Pinpoint the cell where the given text exists, returning its [x, y] midpoint coordinate. 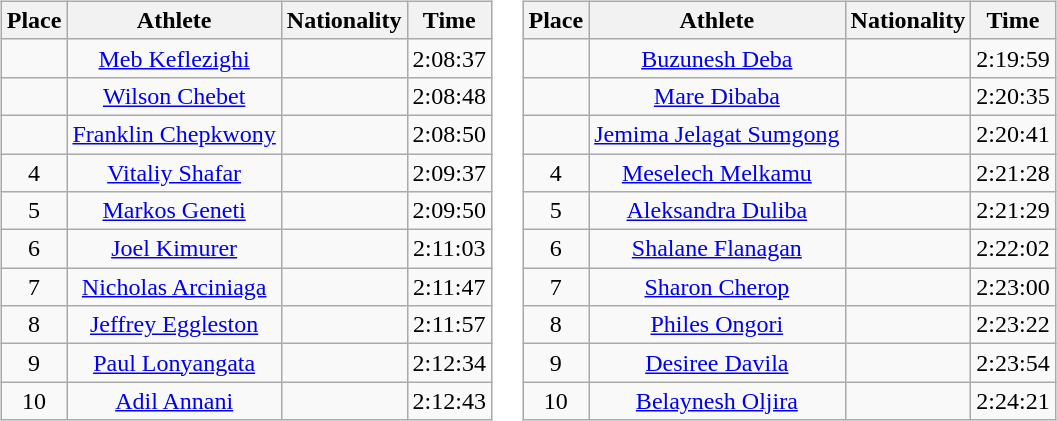
Belaynesh Oljira [717, 401]
2:12:43 [449, 401]
2:22:02 [1013, 249]
2:08:50 [449, 134]
Aleksandra Duliba [717, 211]
Jeffrey Eggleston [174, 325]
Philes Ongori [717, 325]
Sharon Cherop [717, 287]
2:21:29 [1013, 211]
2:08:37 [449, 58]
2:11:57 [449, 325]
Vitaliy Shafar [174, 173]
Meb Keflezighi [174, 58]
Desiree Davila [717, 363]
Shalane Flanagan [717, 249]
2:11:03 [449, 249]
Wilson Chebet [174, 96]
Paul Lonyangata [174, 363]
2:24:21 [1013, 401]
Markos Geneti [174, 211]
Franklin Chepkwony [174, 134]
2:23:00 [1013, 287]
Meselech Melkamu [717, 173]
Jemima Jelagat Sumgong [717, 134]
Buzunesh Deba [717, 58]
2:20:41 [1013, 134]
2:09:37 [449, 173]
2:21:28 [1013, 173]
2:23:54 [1013, 363]
2:09:50 [449, 211]
Joel Kimurer [174, 249]
2:23:22 [1013, 325]
Adil Annani [174, 401]
Mare Dibaba [717, 96]
2:19:59 [1013, 58]
2:20:35 [1013, 96]
2:11:47 [449, 287]
2:08:48 [449, 96]
Nicholas Arciniaga [174, 287]
2:12:34 [449, 363]
